Pinpoint the cell where the given text exists, returning its (x, y) midpoint coordinate. 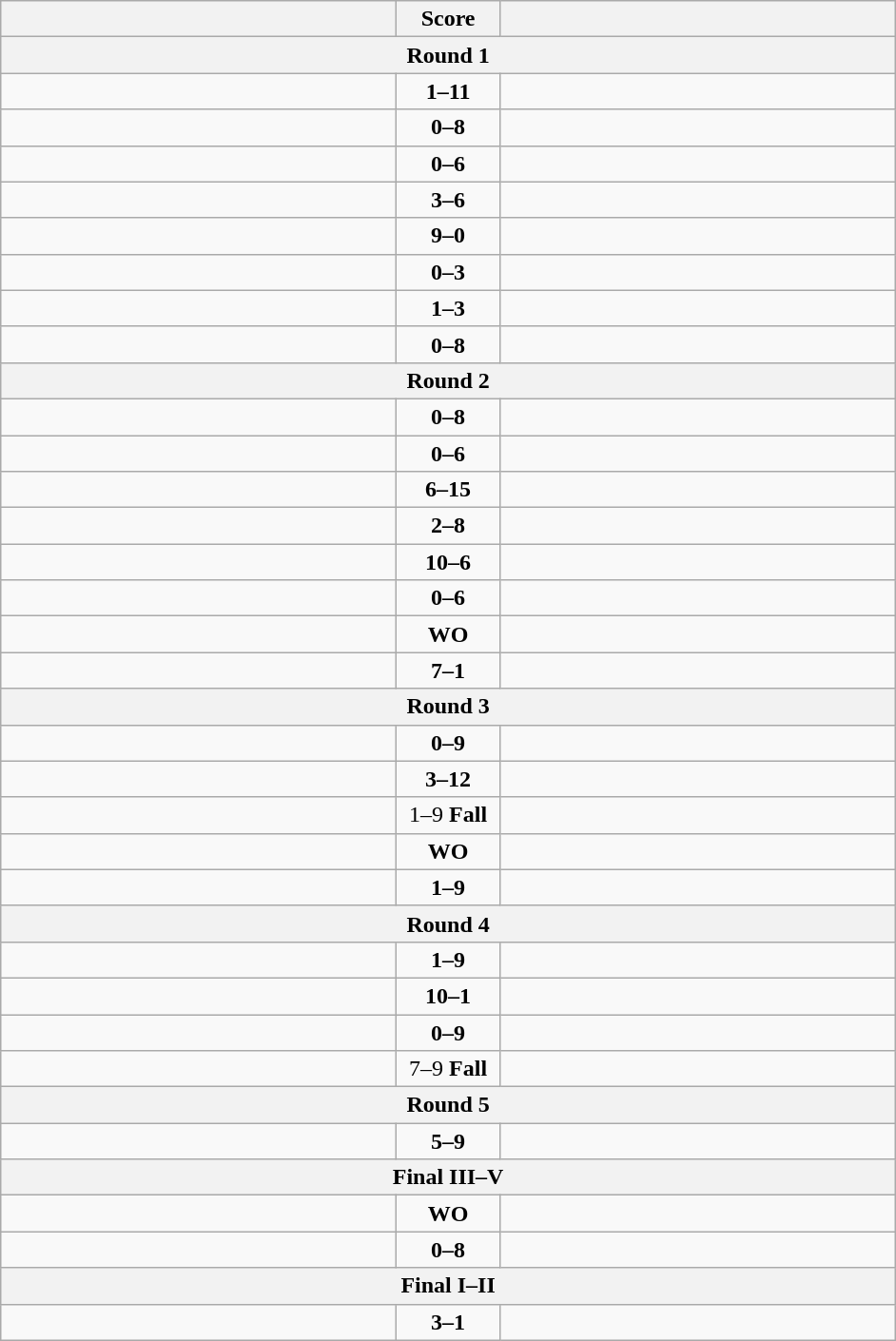
Round 5 (449, 1105)
1–9 Fall (449, 815)
0–3 (449, 272)
Final I–II (449, 1286)
Final III–V (449, 1177)
10–6 (449, 562)
Round 1 (449, 55)
5–9 (449, 1141)
3–6 (449, 200)
10–1 (449, 996)
2–8 (449, 526)
1–11 (449, 91)
7–1 (449, 670)
1–3 (449, 308)
3–1 (449, 1322)
Score (449, 19)
Round 3 (449, 707)
7–9 Fall (449, 1069)
Round 4 (449, 923)
Round 2 (449, 380)
6–15 (449, 490)
9–0 (449, 236)
3–12 (449, 779)
